Search for the cell housing the specified text and yield its (x, y) center coordinate. 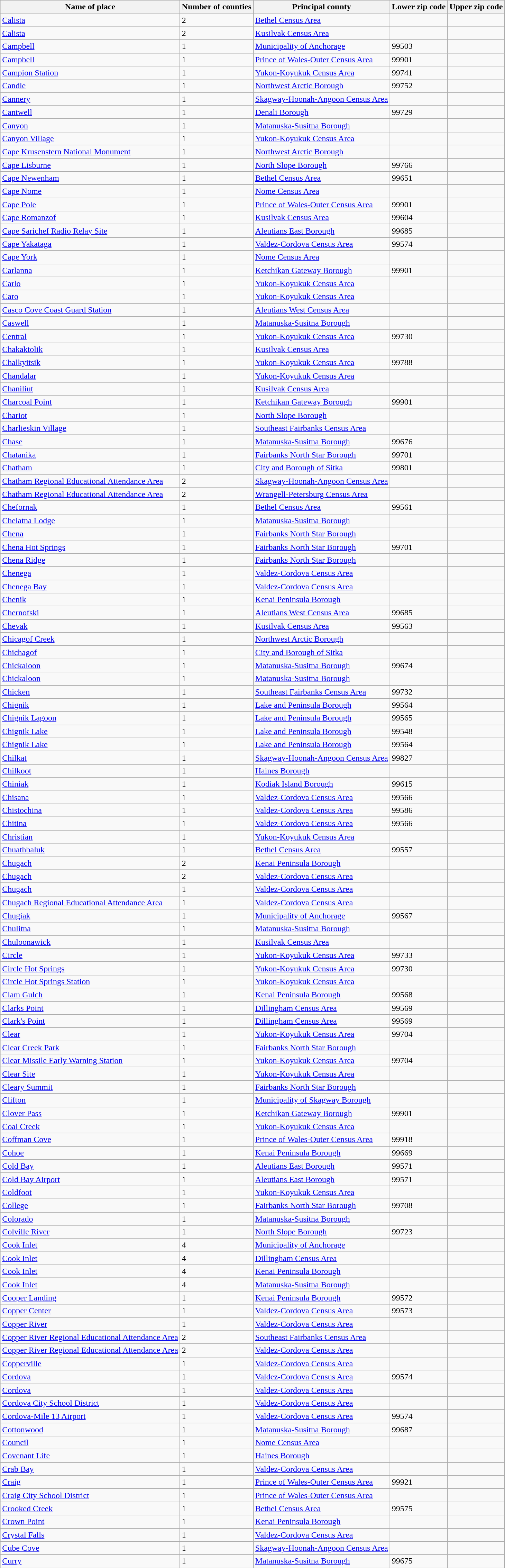
Chuloonawick (90, 942)
Chuathbaluk (90, 850)
Clark's Point (90, 1021)
Denali Borough (322, 112)
Cape Krusenstern National Monument (90, 152)
Chevak (90, 626)
99572 (419, 1298)
Name of place (90, 7)
99565 (419, 718)
99563 (419, 626)
Christian (90, 837)
Casco Cove Coast Guard Station (90, 310)
Copper Center (90, 1311)
Charlieskin Village (90, 428)
Chelatna Lodge (90, 520)
Charcoal Point (90, 402)
Cordova-Mile 13 Airport (90, 1416)
College (90, 1205)
Clam Gulch (90, 995)
Cube Cove (90, 1548)
Caswell (90, 323)
99788 (419, 362)
Circle Hot Springs (90, 968)
99676 (419, 442)
99604 (419, 218)
Clear Creek Park (90, 1048)
Covenant Life (90, 1456)
Chisana (90, 797)
Crystal Falls (90, 1535)
Cape Nome (90, 191)
Clear Missile Early Warning Station (90, 1061)
Cordova City School District (90, 1403)
99801 (419, 468)
99921 (419, 1482)
99675 (419, 1561)
Cottonwood (90, 1430)
Cohoe (90, 1153)
Chenega Bay (90, 587)
Chilkoot (90, 771)
Campion Station (90, 73)
Colorado (90, 1218)
Coffman Cove (90, 1140)
Clifton (90, 1100)
Chalkyitsik (90, 362)
Chatham (90, 468)
Chugiak (90, 916)
Cape Romanzof (90, 218)
Crab Bay (90, 1469)
Chatanika (90, 455)
Chaniliut (90, 389)
Copperville (90, 1363)
99561 (419, 507)
99766 (419, 165)
99752 (419, 86)
Chena Ridge (90, 560)
99586 (419, 810)
Chignik Lagoon (90, 718)
99708 (419, 1205)
Colville River (90, 1232)
Municipality of Skagway Borough (322, 1100)
99732 (419, 692)
Curry (90, 1561)
Chase (90, 442)
Cape York (90, 257)
Chistochina (90, 810)
Chulitna (90, 929)
99615 (419, 784)
Caro (90, 297)
Clear Site (90, 1074)
Cape Lisburne (90, 165)
99567 (419, 916)
Chichagof (90, 652)
Copper River (90, 1324)
Chicken (90, 692)
99687 (419, 1430)
Chandalar (90, 375)
99669 (419, 1153)
Craig City School District (90, 1495)
99741 (419, 73)
Chariot (90, 415)
Clover Pass (90, 1113)
Principal county (322, 7)
Council (90, 1443)
Chakaktolik (90, 349)
99575 (419, 1508)
Cape Yakataga (90, 244)
Chena (90, 534)
99918 (419, 1140)
99651 (419, 178)
Chiniak (90, 784)
Chugach Regional Educational Attendance Area (90, 903)
99548 (419, 731)
Crooked Creek (90, 1508)
Canyon (90, 125)
99557 (419, 850)
Central (90, 336)
Clear (90, 1034)
Upper zip code (476, 7)
Circle (90, 955)
Cape Newenham (90, 178)
Chenega (90, 573)
Chilkat (90, 758)
Chicagof Creek (90, 639)
99729 (419, 112)
Craig (90, 1482)
99503 (419, 46)
Crown Point (90, 1522)
Wrangell-Petersburg Census Area (322, 494)
Cleary Summit (90, 1087)
Chenik (90, 600)
Candle (90, 86)
Carlo (90, 283)
99573 (419, 1311)
99723 (419, 1232)
99674 (419, 665)
Coldfoot (90, 1192)
Chernofski (90, 613)
99568 (419, 995)
99827 (419, 758)
Cold Bay Airport (90, 1179)
Chena Hot Springs (90, 547)
Circle Hot Springs Station (90, 981)
Cannery (90, 99)
Chefornak (90, 507)
Cantwell (90, 112)
Kodiak Island Borough (322, 784)
Cape Pole (90, 205)
Cooper Landing (90, 1298)
Canyon Village (90, 138)
Cape Sarichef Radio Relay Site (90, 231)
Cold Bay (90, 1166)
Chignik (90, 705)
Number of counties (217, 7)
Clarks Point (90, 1008)
Carlanna (90, 270)
99733 (419, 955)
Lower zip code (419, 7)
Coal Creek (90, 1126)
Chitina (90, 824)
